Search for the cell housing the specified text and yield its (x, y) center coordinate. 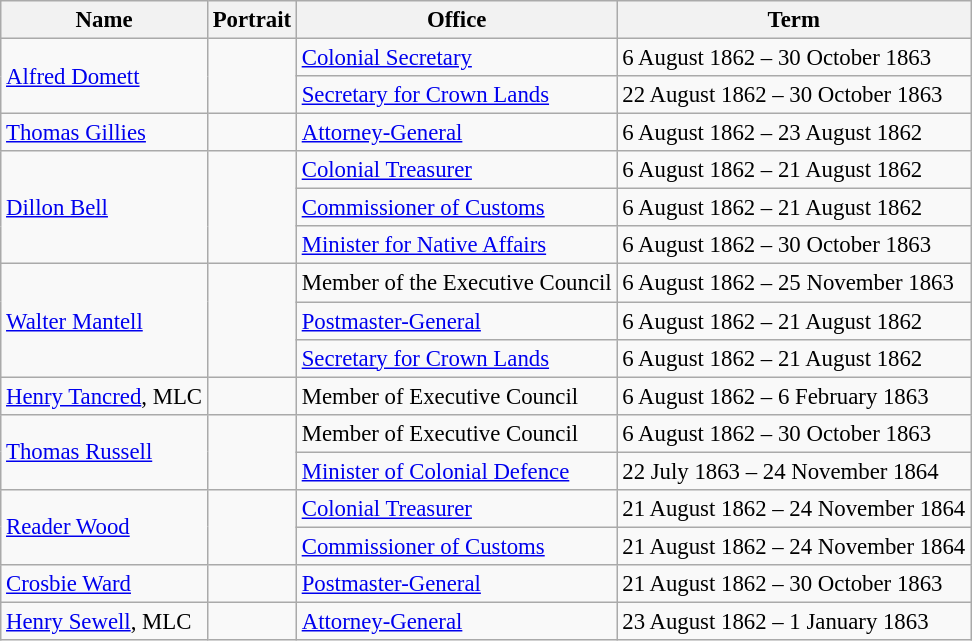
Minister for Native Affairs (456, 245)
Dillon Bell (104, 208)
Crosbie Ward (104, 584)
Colonial Secretary (456, 58)
Portrait (252, 20)
Thomas Gillies (104, 133)
23 August 1862 – 1 January 1863 (794, 621)
Henry Tancred, MLC (104, 396)
Reader Wood (104, 528)
Walter Mantell (104, 320)
6 August 1862 – 6 February 1863 (794, 396)
Thomas Russell (104, 452)
Name (104, 20)
Minister of Colonial Defence (456, 471)
6 August 1862 – 25 November 1863 (794, 283)
22 July 1863 – 24 November 1864 (794, 471)
Alfred Domett (104, 76)
Office (456, 20)
22 August 1862 – 30 October 1863 (794, 95)
Term (794, 20)
Member of the Executive Council (456, 283)
Henry Sewell, MLC (104, 621)
21 August 1862 – 30 October 1863 (794, 584)
6 August 1862 – 23 August 1862 (794, 133)
